For the text-containing cell, return its midpoint in (x, y) coordinate format. 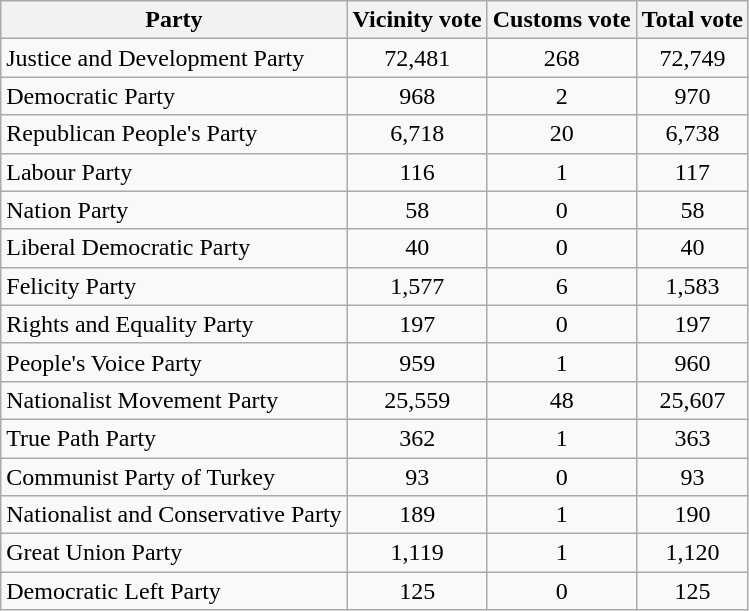
25,607 (692, 400)
363 (692, 438)
Total vote (692, 20)
1,577 (417, 286)
960 (692, 362)
959 (417, 362)
1,119 (417, 553)
Party (174, 20)
Nationalist and Conservative Party (174, 515)
25,559 (417, 400)
Democratic Left Party (174, 591)
Justice and Development Party (174, 58)
True Path Party (174, 438)
970 (692, 96)
72,749 (692, 58)
2 (562, 96)
72,481 (417, 58)
6,718 (417, 134)
Great Union Party (174, 553)
362 (417, 438)
Nation Party (174, 210)
Liberal Democratic Party (174, 248)
Rights and Equality Party (174, 324)
117 (692, 172)
968 (417, 96)
Customs vote (562, 20)
116 (417, 172)
1,583 (692, 286)
Labour Party (174, 172)
1,120 (692, 553)
6 (562, 286)
189 (417, 515)
48 (562, 400)
Nationalist Movement Party (174, 400)
Communist Party of Turkey (174, 477)
Republican People's Party (174, 134)
6,738 (692, 134)
Democratic Party (174, 96)
268 (562, 58)
20 (562, 134)
Vicinity vote (417, 20)
Felicity Party (174, 286)
190 (692, 515)
People's Voice Party (174, 362)
